For the text-containing cell, return its midpoint in [X, Y] coordinate format. 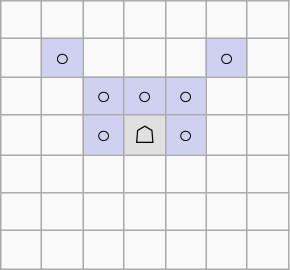
☖ [144, 135]
